From the cell containing the given text, extract its center point as [X, Y] coordinate. 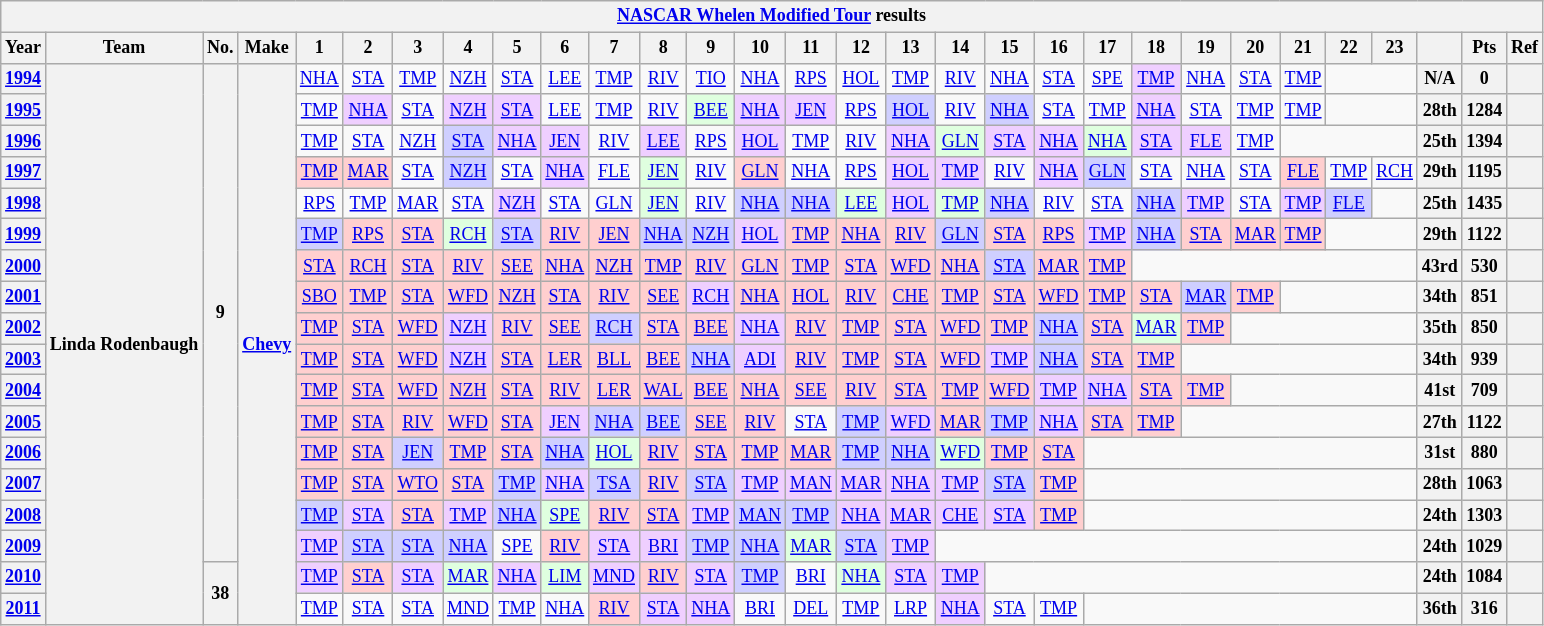
Chevy [267, 344]
35th [1440, 328]
1195 [1484, 172]
N/A [1440, 78]
LIM [565, 578]
2007 [24, 484]
DEL [810, 608]
1 [320, 48]
Ref [1525, 48]
1284 [1484, 110]
850 [1484, 328]
22 [1349, 48]
18 [1156, 48]
1303 [1484, 516]
10 [760, 48]
880 [1484, 452]
939 [1484, 360]
530 [1484, 266]
No. [220, 48]
38 [220, 593]
11 [810, 48]
7 [614, 48]
16 [1059, 48]
Linda Rodenbaugh [124, 344]
2010 [24, 578]
17 [1107, 48]
19 [1206, 48]
2005 [24, 422]
27th [1440, 422]
1999 [24, 234]
2009 [24, 546]
43rd [1440, 266]
12 [861, 48]
1435 [1484, 204]
LRP [911, 608]
2000 [24, 266]
15 [1010, 48]
Year [24, 48]
ADI [760, 360]
2006 [24, 452]
31st [1440, 452]
20 [1256, 48]
WAL [663, 390]
709 [1484, 390]
41st [1440, 390]
1063 [1484, 484]
13 [911, 48]
14 [960, 48]
23 [1395, 48]
2001 [24, 296]
4 [468, 48]
316 [1484, 608]
851 [1484, 296]
6 [565, 48]
2011 [24, 608]
2002 [24, 328]
1394 [1484, 140]
1997 [24, 172]
1996 [24, 140]
2003 [24, 360]
1998 [24, 204]
1995 [24, 110]
3 [418, 48]
NASCAR Whelen Modified Tour results [772, 16]
SBO [320, 296]
Pts [1484, 48]
8 [663, 48]
1029 [1484, 546]
5 [517, 48]
Team [124, 48]
WTO [418, 484]
Make [267, 48]
36th [1440, 608]
1994 [24, 78]
0 [1484, 78]
TSA [614, 484]
2008 [24, 516]
TIO [711, 78]
2004 [24, 390]
21 [1303, 48]
2 [368, 48]
BLL [614, 360]
1084 [1484, 578]
